Locate the cell with the specified text and output its (X, Y) center coordinate. 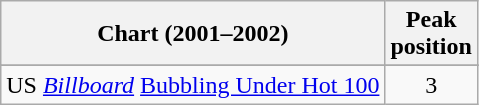
US Billboard Bubbling Under Hot 100 (193, 85)
3 (431, 85)
Chart (2001–2002) (193, 34)
Peakposition (431, 34)
